From the cell containing the given text, extract its center point as (x, y) coordinate. 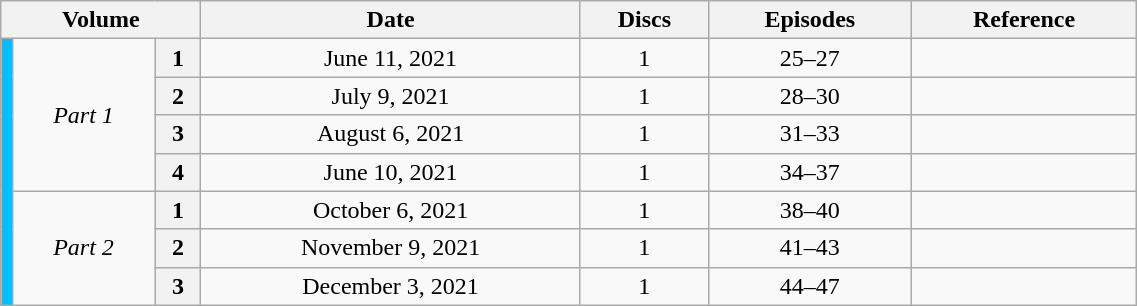
December 3, 2021 (390, 286)
44–47 (810, 286)
August 6, 2021 (390, 134)
31–33 (810, 134)
Part 1 (84, 115)
July 9, 2021 (390, 96)
October 6, 2021 (390, 210)
25–27 (810, 58)
4 (178, 172)
November 9, 2021 (390, 248)
Part 2 (84, 248)
Reference (1024, 20)
Episodes (810, 20)
34–37 (810, 172)
June 11, 2021 (390, 58)
Volume (101, 20)
28–30 (810, 96)
June 10, 2021 (390, 172)
Date (390, 20)
Discs (644, 20)
38–40 (810, 210)
41–43 (810, 248)
